Pinpoint the cell where the given text exists, returning its (X, Y) midpoint coordinate. 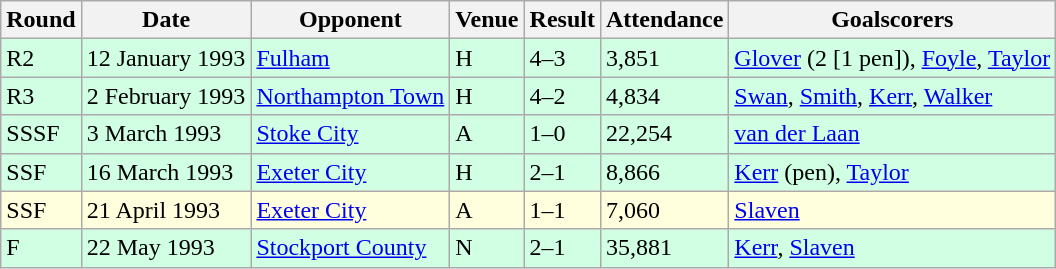
3 March 1993 (166, 134)
Venue (487, 20)
Kerr (pen), Taylor (892, 172)
Glover (2 [1 pen]), Foyle, Taylor (892, 58)
Opponent (350, 20)
Attendance (664, 20)
R2 (41, 58)
4–2 (562, 96)
35,881 (664, 248)
12 January 1993 (166, 58)
Slaven (892, 210)
N (487, 248)
1–0 (562, 134)
Goalscorers (892, 20)
7,060 (664, 210)
4–3 (562, 58)
Swan, Smith, Kerr, Walker (892, 96)
Date (166, 20)
21 April 1993 (166, 210)
Kerr, Slaven (892, 248)
F (41, 248)
2 February 1993 (166, 96)
van der Laan (892, 134)
SSSF (41, 134)
Stockport County (350, 248)
4,834 (664, 96)
1–1 (562, 210)
22 May 1993 (166, 248)
3,851 (664, 58)
22,254 (664, 134)
Fulham (350, 58)
Result (562, 20)
Stoke City (350, 134)
Round (41, 20)
R3 (41, 96)
16 March 1993 (166, 172)
8,866 (664, 172)
Northampton Town (350, 96)
